Search for the cell housing the specified text and yield its [x, y] center coordinate. 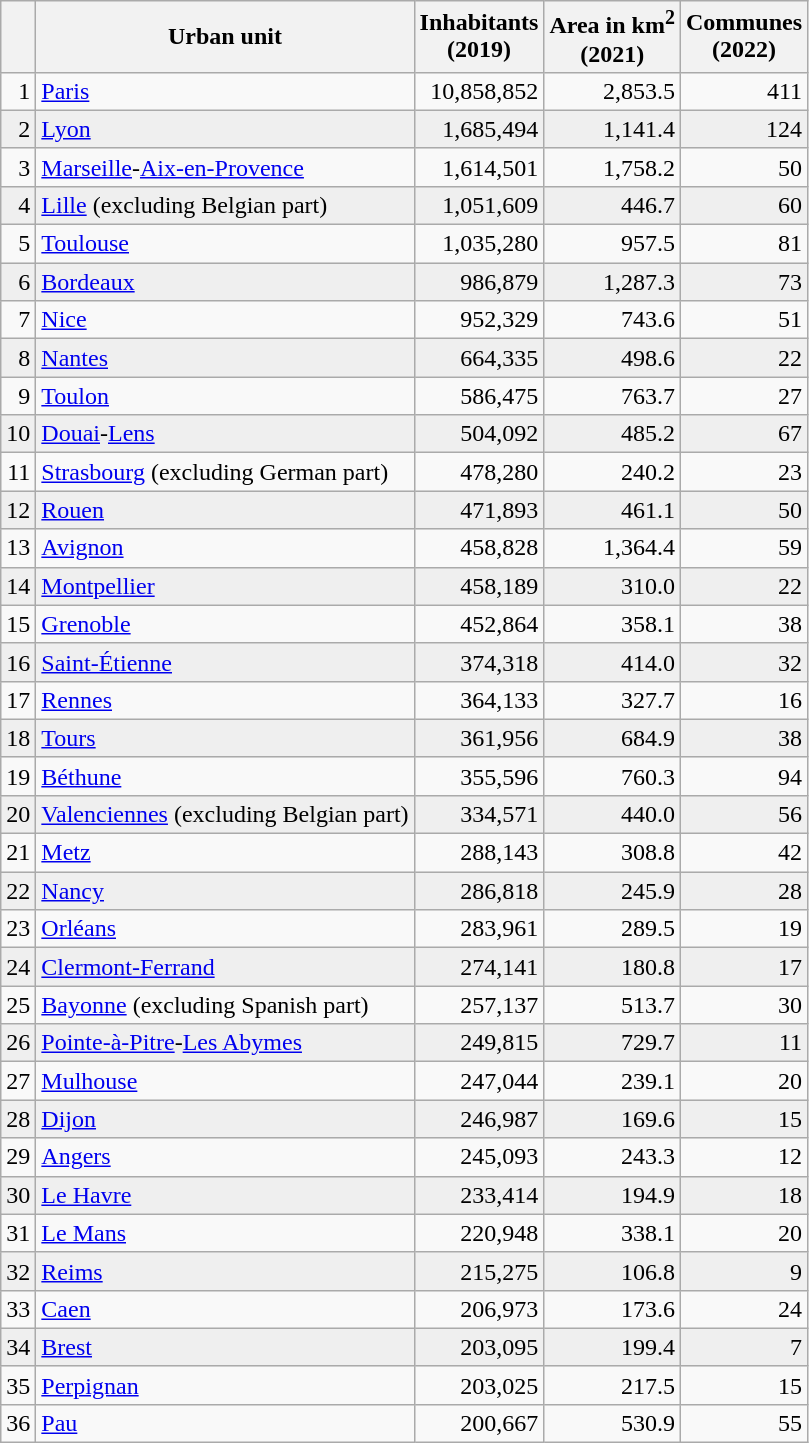
289.5 [612, 929]
247,044 [479, 1081]
Bayonne (excluding Spanish part) [225, 1005]
3 [18, 167]
21 [18, 853]
1,364.4 [612, 548]
338.1 [612, 1233]
Marseille-Aix-en-Provence [225, 167]
194.9 [612, 1195]
59 [744, 548]
Béthune [225, 776]
461.1 [612, 510]
8 [18, 358]
458,189 [479, 586]
2 [18, 129]
Le Mans [225, 1233]
414.0 [612, 662]
Caen [225, 1309]
34 [18, 1347]
239.1 [612, 1081]
55 [744, 1423]
530.9 [612, 1423]
Area in km2(2021) [612, 37]
243.3 [612, 1157]
763.7 [612, 396]
60 [744, 205]
25 [18, 1005]
73 [744, 282]
1,685,494 [479, 129]
14 [18, 586]
986,879 [479, 282]
233,414 [479, 1195]
5 [18, 244]
31 [18, 1233]
169.6 [612, 1119]
10 [18, 434]
Rennes [225, 700]
Angers [225, 1157]
Strasbourg (excluding German part) [225, 472]
Douai-Lens [225, 434]
Saint-Étienne [225, 662]
1,614,501 [479, 167]
67 [744, 434]
Avignon [225, 548]
308.8 [612, 853]
215,275 [479, 1271]
458,828 [479, 548]
Tours [225, 738]
1,758.2 [612, 167]
Clermont-Ferrand [225, 967]
334,571 [479, 814]
217.5 [612, 1385]
Lyon [225, 129]
440.0 [612, 814]
446.7 [612, 205]
Nice [225, 320]
Grenoble [225, 624]
180.8 [612, 967]
51 [744, 320]
Toulon [225, 396]
355,596 [479, 776]
504,092 [479, 434]
1,287.3 [612, 282]
220,948 [479, 1233]
203,025 [479, 1385]
245.9 [612, 891]
6 [18, 282]
173.6 [612, 1309]
Pau [225, 1423]
1,035,280 [479, 244]
760.3 [612, 776]
Dijon [225, 1119]
361,956 [479, 738]
498.6 [612, 358]
Nantes [225, 358]
Le Havre [225, 1195]
729.7 [612, 1043]
Orléans [225, 929]
1 [18, 91]
327.7 [612, 700]
246,987 [479, 1119]
664,335 [479, 358]
Valenciennes (excluding Belgian part) [225, 814]
Perpignan [225, 1385]
Urban unit [225, 37]
35 [18, 1385]
513.7 [612, 1005]
Inhabitants(2019) [479, 37]
274,141 [479, 967]
245,093 [479, 1157]
2,853.5 [612, 91]
106.8 [612, 1271]
485.2 [612, 434]
Brest [225, 1347]
478,280 [479, 472]
257,137 [479, 1005]
240.2 [612, 472]
10,858,852 [479, 91]
206,973 [479, 1309]
Bordeaux [225, 282]
952,329 [479, 320]
374,318 [479, 662]
411 [744, 91]
471,893 [479, 510]
124 [744, 129]
4 [18, 205]
33 [18, 1309]
310.0 [612, 586]
26 [18, 1043]
Montpellier [225, 586]
743.6 [612, 320]
Rouen [225, 510]
Nancy [225, 891]
684.9 [612, 738]
288,143 [479, 853]
Paris [225, 91]
364,133 [479, 700]
286,818 [479, 891]
94 [744, 776]
249,815 [479, 1043]
Lille (excluding Belgian part) [225, 205]
199.4 [612, 1347]
29 [18, 1157]
1,141.4 [612, 129]
452,864 [479, 624]
36 [18, 1423]
200,667 [479, 1423]
358.1 [612, 624]
Mulhouse [225, 1081]
Pointe-à-Pitre-Les Abymes [225, 1043]
586,475 [479, 396]
203,095 [479, 1347]
Metz [225, 853]
1,051,609 [479, 205]
283,961 [479, 929]
Communes(2022) [744, 37]
81 [744, 244]
56 [744, 814]
Toulouse [225, 244]
957.5 [612, 244]
13 [18, 548]
Reims [225, 1271]
42 [744, 853]
